Capture the cell that displays the provided text and extract its [x, y] central coordinate. 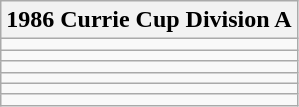
1986 Currie Cup Division A [149, 20]
